Provide the (x, y) coordinate of the cell's center where the given text is located.  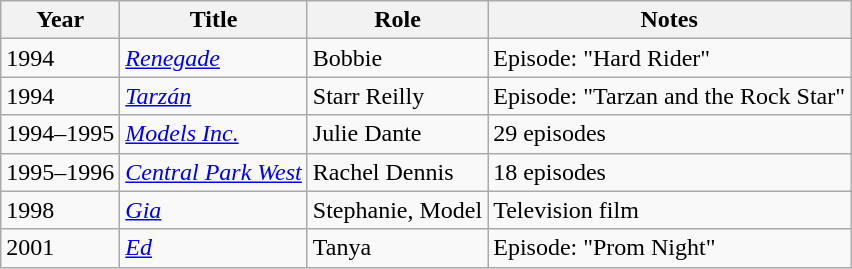
Rachel Dennis (397, 172)
18 episodes (670, 172)
Title (214, 20)
Tanya (397, 248)
Notes (670, 20)
Julie Dante (397, 134)
Television film (670, 210)
1994–1995 (60, 134)
1995–1996 (60, 172)
Stephanie, Model (397, 210)
Bobbie (397, 58)
Renegade (214, 58)
Central Park West (214, 172)
Role (397, 20)
Year (60, 20)
Starr Reilly (397, 96)
Tarzán (214, 96)
2001 (60, 248)
Episode: "Hard Rider" (670, 58)
Ed (214, 248)
Episode: "Tarzan and the Rock Star" (670, 96)
Gia (214, 210)
Models Inc. (214, 134)
Episode: "Prom Night" (670, 248)
1998 (60, 210)
29 episodes (670, 134)
